Scan for the cell matching the given text and deliver its (X, Y) coordinate at center. 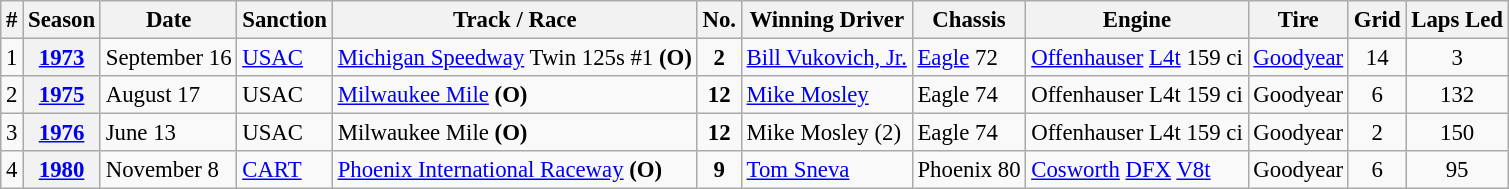
Mike Mosley (826, 95)
9 (719, 170)
1975 (62, 95)
Tire (1298, 20)
Sanction (284, 20)
Chassis (969, 20)
Phoenix International Raceway (O) (514, 170)
Winning Driver (826, 20)
Tom Sneva (826, 170)
Grid (1376, 20)
Season (62, 20)
150 (1457, 133)
1976 (62, 133)
August 17 (168, 95)
Laps Led (1457, 20)
Michigan Speedway Twin 125s #1 (O) (514, 58)
Bill Vukovich, Jr. (826, 58)
# (12, 20)
Eagle 72 (969, 58)
4 (12, 170)
Cosworth DFX V8t (1137, 170)
Track / Race (514, 20)
Mike Mosley (2) (826, 133)
Phoenix 80 (969, 170)
Engine (1137, 20)
95 (1457, 170)
November 8 (168, 170)
No. (719, 20)
CART (284, 170)
June 13 (168, 133)
September 16 (168, 58)
132 (1457, 95)
1973 (62, 58)
Date (168, 20)
1 (12, 58)
1980 (62, 170)
14 (1376, 58)
